Scan for the cell matching the given text and deliver its (x, y) coordinate at center. 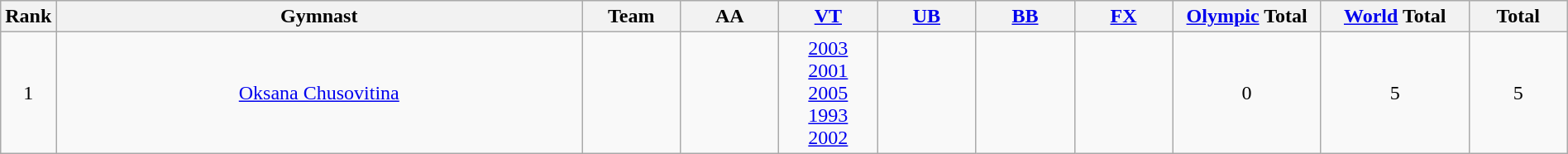
2003 2001 2005 1993 2002 (829, 93)
0 (1247, 93)
UB (926, 17)
1 (28, 93)
AA (729, 17)
Total (1518, 17)
Oksana Chusovitina (319, 93)
VT (829, 17)
FX (1123, 17)
BB (1025, 17)
Rank (28, 17)
Team (632, 17)
Olympic Total (1247, 17)
World Total (1394, 17)
Gymnast (319, 17)
